For the text-containing cell, return its midpoint in (X, Y) coordinate format. 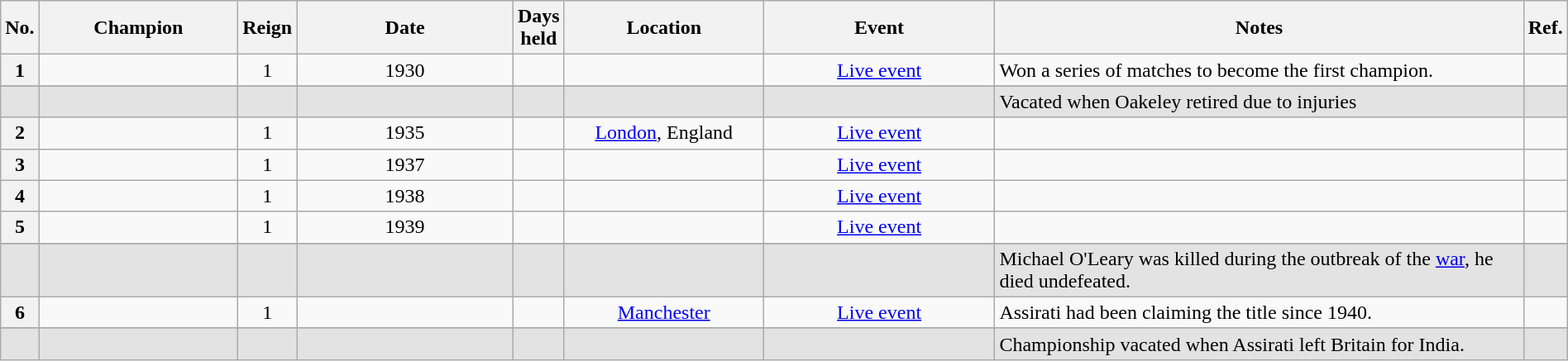
6 (20, 312)
5 (20, 227)
Event (879, 28)
Vacated when Oakeley retired due to injuries (1259, 102)
Reign (268, 28)
4 (20, 196)
1930 (405, 70)
3 (20, 164)
Championship vacated when Assirati left Britain for India. (1259, 344)
1935 (405, 133)
No. (20, 28)
Days held (538, 28)
Assirati had been claiming the title since 1940. (1259, 312)
1938 (405, 196)
Champion (138, 28)
1937 (405, 164)
2 (20, 133)
Manchester (663, 312)
Ref. (1545, 28)
Date (405, 28)
London, England (663, 133)
1939 (405, 227)
Won a series of matches to become the first champion. (1259, 70)
Notes (1259, 28)
Location (663, 28)
Michael O'Leary was killed during the outbreak of the war, he died undefeated. (1259, 269)
